Scan for the cell matching the given text and deliver its [x, y] coordinate at center. 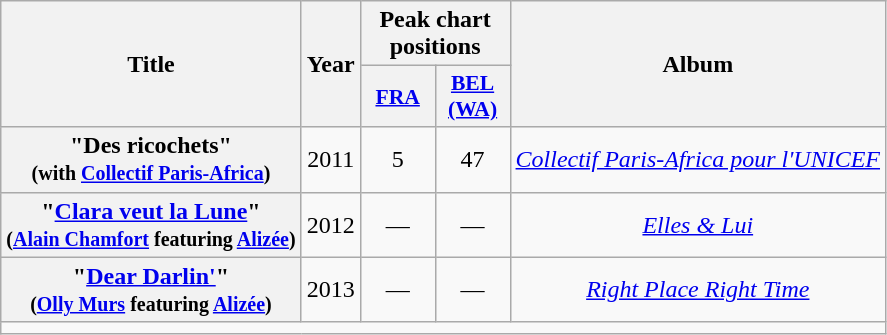
"Clara veut la Lune"(Alain Chamfort featuring Alizée) [151, 224]
BEL(WA) [472, 96]
47 [472, 160]
FRA [398, 96]
"Des ricochets"(with Collectif Paris-Africa) [151, 160]
"Dear Darlin'"(Olly Murs featuring Alizée) [151, 290]
Year [330, 64]
Album [698, 64]
2011 [330, 160]
Peak chart positions [435, 34]
2013 [330, 290]
5 [398, 160]
2012 [330, 224]
Right Place Right Time [698, 290]
Elles & Lui [698, 224]
Title [151, 64]
Collectif Paris-Africa pour l'UNICEF [698, 160]
